Pinpoint the cell where the given text exists, returning its [X, Y] midpoint coordinate. 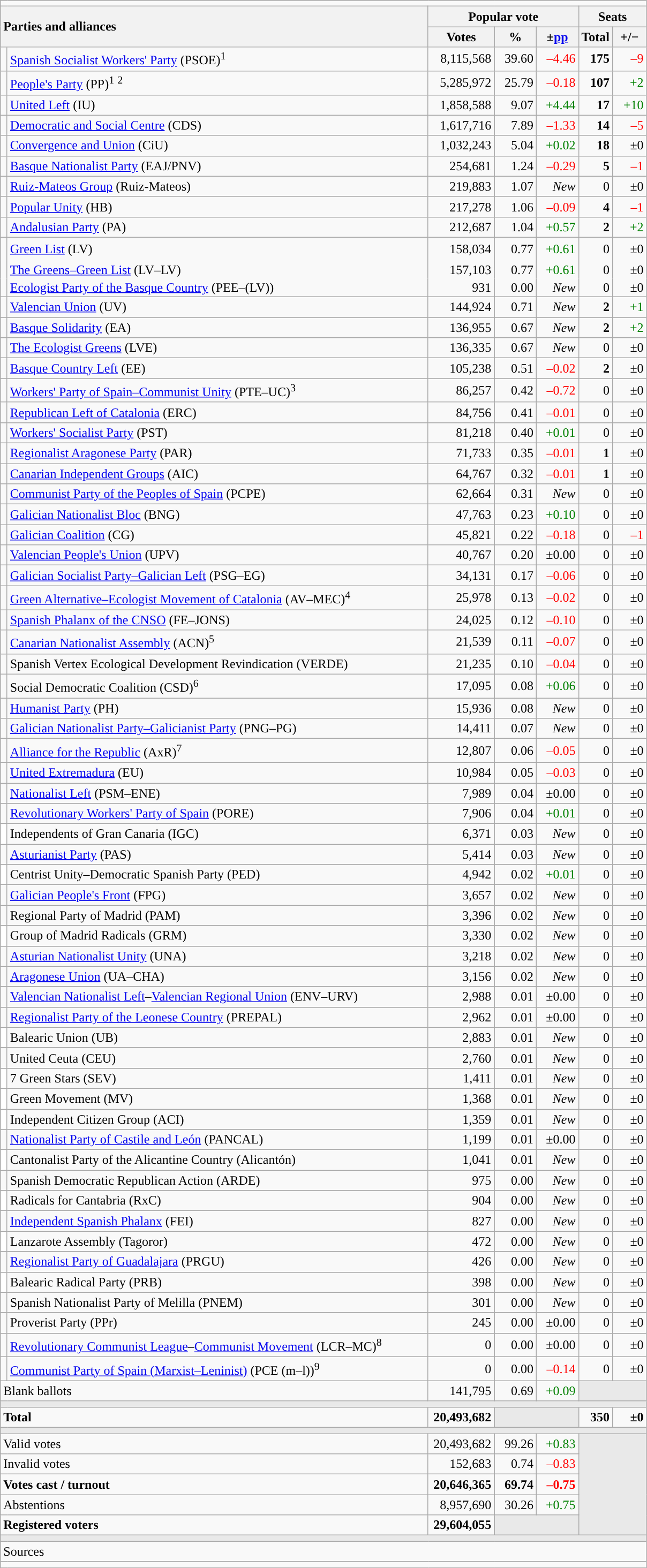
0.23 [515, 514]
Green List (LV) [217, 248]
426 [461, 1262]
0.17 [515, 575]
–0.09 [557, 207]
17,095 [461, 686]
The Ecologist Greens (LVE) [217, 348]
2,962 [461, 1017]
1,199 [461, 1140]
Valencian People's Union (UPV) [217, 555]
% [515, 37]
Green Alternative–Ecologist Movement of Catalonia (AV–MEC)4 [217, 597]
21,235 [461, 664]
+0.83 [557, 1444]
Galician People's Front (FPG) [217, 895]
+0.10 [557, 514]
350 [596, 1417]
0.05 [515, 773]
Regionalist Aragonese Party (PAR) [217, 453]
Parties and alliances [214, 27]
United Extremadura (EU) [217, 773]
1,858,588 [461, 105]
105,238 [461, 368]
+0.09 [557, 1391]
–0.83 [557, 1464]
Valencian Union (UV) [217, 307]
Workers' Party of Spain–Communist Unity (PTE–UC)3 [217, 391]
30.26 [515, 1505]
Regionalist Party of Guadalajara (PRGU) [217, 1262]
39.60 [515, 59]
Revolutionary Communist League–Communist Movement (LCR–MC)8 [217, 1345]
±pp [557, 37]
3,218 [461, 956]
Valid votes [214, 1444]
Convergence and Union (CiU) [217, 146]
–1.33 [557, 125]
8,115,568 [461, 59]
0.07 [515, 729]
–0.07 [557, 642]
1,032,243 [461, 146]
15,936 [461, 708]
152,683 [461, 1464]
Communist Party of the Peoples of Spain (PCPE) [217, 494]
+1 [630, 307]
157,103 [461, 270]
158,034 [461, 248]
34,131 [461, 575]
–0.03 [557, 773]
Andalusian Party (PA) [217, 227]
254,681 [461, 166]
Ecologist Party of the Basque Country (PEE–(LV)) [217, 287]
5,285,972 [461, 82]
Abstentions [214, 1505]
0.51 [515, 368]
1.24 [515, 166]
–0.10 [557, 620]
1,041 [461, 1160]
–0.29 [557, 166]
5 [596, 166]
175 [596, 59]
25,978 [461, 597]
Regional Party of Madrid (PAM) [217, 915]
0.10 [515, 664]
+/− [630, 37]
Canarian Nationalist Assembly (ACN)5 [217, 642]
Alliance for the Republic (AxR)7 [217, 751]
107 [596, 82]
Democratic and Social Centre (CDS) [217, 125]
62,664 [461, 494]
Valencian Nationalist Left–Valencian Regional Union (ENV–URV) [217, 997]
2,760 [461, 1058]
24,025 [461, 620]
Basque Country Left (EE) [217, 368]
–0.04 [557, 664]
Nationalist Party of Castile and León (PANCAL) [217, 1140]
Basque Nationalist Party (EAJ/PNV) [217, 166]
0.40 [515, 433]
–0.75 [557, 1484]
Votes cast / turnout [214, 1484]
99.26 [515, 1444]
0.31 [515, 494]
4 [596, 207]
64,767 [461, 474]
Aragonese Union (UA–CHA) [217, 976]
5.04 [515, 146]
136,335 [461, 348]
0.42 [515, 391]
Basque Solidarity (EA) [217, 328]
People's Party (PP)1 2 [217, 82]
Spanish Vertex Ecological Development Revindication (VERDE) [217, 664]
136,955 [461, 328]
Spanish Democratic Republican Action (ARDE) [217, 1180]
20,646,365 [461, 1484]
975 [461, 1180]
7,989 [461, 793]
–4.46 [557, 59]
10,984 [461, 773]
8,957,690 [461, 1505]
Galician Nationalist Party–Galicianist Party (PNG–PG) [217, 729]
Ruiz-Mateos Group (Ruiz-Mateos) [217, 186]
Social Democratic Coalition (CSD)6 [217, 686]
0.11 [515, 642]
4,942 [461, 875]
245 [461, 1323]
–0.06 [557, 575]
3,396 [461, 915]
–5 [630, 125]
United Ceuta (CEU) [217, 1058]
398 [461, 1282]
931 [461, 287]
Votes [461, 37]
Registered voters [214, 1525]
3,657 [461, 895]
47,763 [461, 514]
–0.14 [557, 1369]
0.13 [515, 597]
0.74 [515, 1464]
1.06 [515, 207]
12,807 [461, 751]
71,733 [461, 453]
Radicals for Cantabria (RxC) [217, 1201]
14,411 [461, 729]
0.35 [515, 453]
The Greens–Green List (LV–LV) [217, 270]
Independent Citizen Group (ACI) [217, 1119]
0.06 [515, 751]
84,756 [461, 412]
+0.06 [557, 686]
5,414 [461, 854]
Spanish Phalanx of the CNSO (FE–JONS) [217, 620]
144,924 [461, 307]
Balearic Union (UB) [217, 1037]
141,795 [461, 1391]
212,687 [461, 227]
9.07 [515, 105]
29,604,055 [461, 1525]
0.20 [515, 555]
7.89 [515, 125]
+0.75 [557, 1505]
Seats [613, 17]
2,883 [461, 1037]
0.69 [515, 1391]
Sources [323, 1551]
217,278 [461, 207]
+0.02 [557, 146]
219,883 [461, 186]
0.41 [515, 412]
Workers' Socialist Party (PST) [217, 433]
904 [461, 1201]
Nationalist Left (PSM–ENE) [217, 793]
+4.44 [557, 105]
Independents of Gran Canaria (IGC) [217, 834]
Balearic Radical Party (PRB) [217, 1282]
25.79 [515, 82]
7,906 [461, 814]
81,218 [461, 433]
0.32 [515, 474]
Popular Unity (HB) [217, 207]
–0.05 [557, 751]
Asturian Nationalist Unity (UNA) [217, 956]
7 Green Stars (SEV) [217, 1078]
Independent Spanish Phalanx (FEI) [217, 1221]
Republican Left of Catalonia (ERC) [217, 412]
Regionalist Party of the Leonese Country (PREPAL) [217, 1017]
301 [461, 1302]
Communist Party of Spain (Marxist–Leninist) (PCE (m–l))9 [217, 1369]
Galician Socialist Party–Galician Left (PSG–EG) [217, 575]
69.74 [515, 1484]
1,617,716 [461, 125]
Blank ballots [214, 1391]
Humanist Party (PH) [217, 708]
Popular vote [503, 17]
45,821 [461, 535]
17 [596, 105]
0.12 [515, 620]
0.22 [515, 535]
+10 [630, 105]
0.71 [515, 307]
14 [596, 125]
Lanzarote Assembly (Tagoror) [217, 1241]
18 [596, 146]
Canarian Independent Groups (AIC) [217, 474]
86,257 [461, 391]
21,539 [461, 642]
+0.57 [557, 227]
40,767 [461, 555]
Cantonalist Party of the Alicantine Country (Alicantón) [217, 1160]
Spanish Nationalist Party of Melilla (PNEM) [217, 1302]
Group of Madrid Radicals (GRM) [217, 936]
1.07 [515, 186]
3,330 [461, 936]
1,359 [461, 1119]
Galician Coalition (CG) [217, 535]
Asturianist Party (PAS) [217, 854]
827 [461, 1221]
1,368 [461, 1099]
–0.72 [557, 391]
1.04 [515, 227]
Spanish Socialist Workers' Party (PSOE)1 [217, 59]
6,371 [461, 834]
Proverist Party (PPr) [217, 1323]
–9 [630, 59]
3,156 [461, 976]
Revolutionary Workers' Party of Spain (PORE) [217, 814]
Centrist Unity–Democratic Spanish Party (PED) [217, 875]
Galician Nationalist Bloc (BNG) [217, 514]
Green Movement (MV) [217, 1099]
1,411 [461, 1078]
Invalid votes [214, 1464]
United Left (IU) [217, 105]
472 [461, 1241]
2,988 [461, 997]
